Capture the cell that displays the provided text and extract its [X, Y] central coordinate. 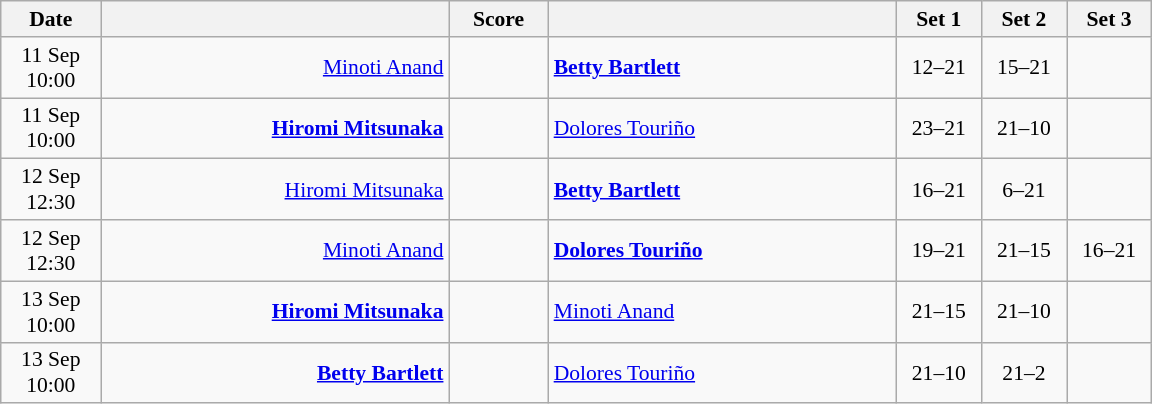
23–21 [938, 128]
21–2 [1024, 372]
Score [498, 19]
Set 1 [938, 19]
Date [51, 19]
6–21 [1024, 190]
15–21 [1024, 68]
19–21 [938, 250]
12–21 [938, 68]
Set 3 [1108, 19]
Set 2 [1024, 19]
